Identify which cell holds the provided text, then report its [X, Y] central coordinate. 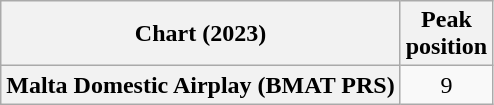
Malta Domestic Airplay (BMAT PRS) [200, 85]
Peakposition [446, 34]
Chart (2023) [200, 34]
9 [446, 85]
